For the text-containing cell, return its midpoint in [x, y] coordinate format. 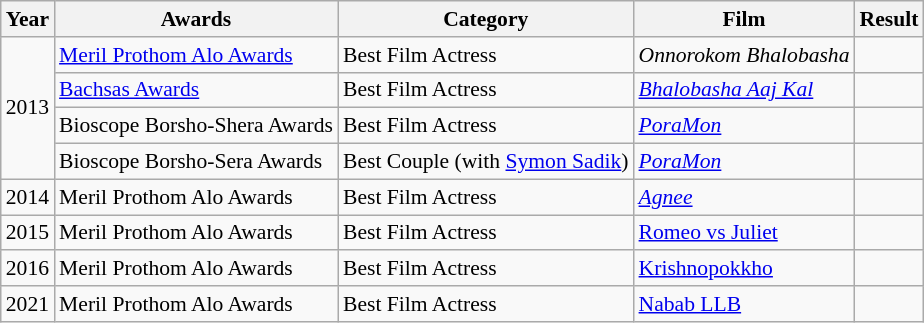
Bioscope Borsho-Shera Awards [196, 126]
2016 [28, 269]
Result [890, 19]
Category [486, 19]
Romeo vs Juliet [744, 233]
Onnorokom Bhalobasha [744, 55]
2021 [28, 304]
Year [28, 19]
Bachsas Awards [196, 90]
2015 [28, 233]
Best Couple (with Symon Sadik) [486, 162]
2014 [28, 197]
2013 [28, 108]
Bioscope Borsho-Sera Awards [196, 162]
Agnee [744, 197]
Awards [196, 19]
Nabab LLB [744, 304]
Bhalobasha Aaj Kal [744, 90]
Krishnopokkho [744, 269]
Film [744, 19]
